Output the [X, Y] coordinate of the center of the cell containing the given text.  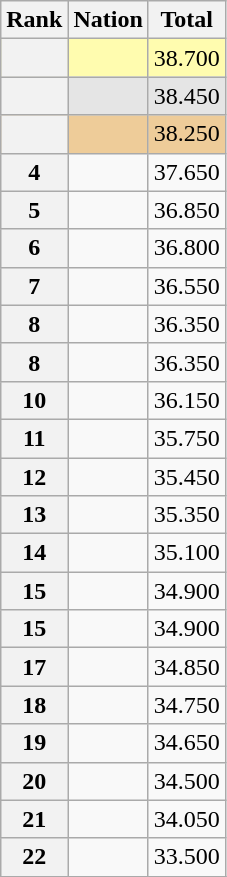
21 [34, 819]
35.450 [186, 477]
22 [34, 857]
34.850 [186, 667]
6 [34, 248]
36.550 [186, 286]
38.250 [186, 134]
13 [34, 515]
38.450 [186, 96]
34.500 [186, 781]
36.850 [186, 210]
5 [34, 210]
11 [34, 438]
34.750 [186, 705]
20 [34, 781]
12 [34, 477]
34.050 [186, 819]
36.150 [186, 400]
18 [34, 705]
4 [34, 172]
7 [34, 286]
37.650 [186, 172]
14 [34, 553]
35.750 [186, 438]
19 [34, 743]
38.700 [186, 58]
35.350 [186, 515]
36.800 [186, 248]
33.500 [186, 857]
17 [34, 667]
Rank [34, 20]
34.650 [186, 743]
35.100 [186, 553]
Nation [108, 20]
10 [34, 400]
Total [186, 20]
